Detect which cell encompasses the target text, then output its (X, Y) center coordinate. 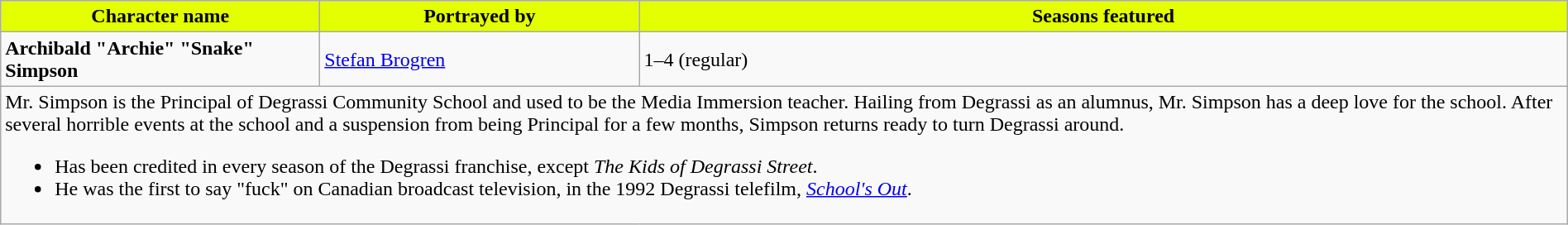
Seasons featured (1103, 17)
Stefan Brogren (480, 60)
Archibald "Archie" "Snake" Simpson (160, 60)
Character name (160, 17)
1–4 (regular) (1103, 60)
Portrayed by (480, 17)
